Return (X, Y) of the center of cell containing provided text 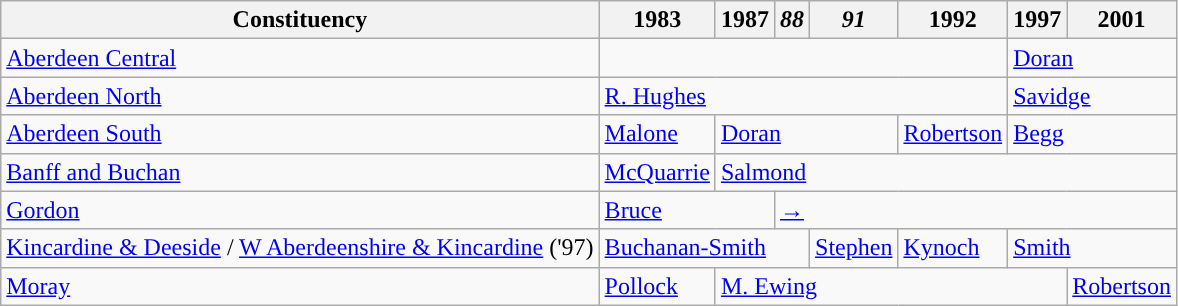
Smith (1092, 248)
91 (854, 20)
Malone (657, 134)
1992 (953, 20)
1983 (657, 20)
Stephen (854, 248)
Constituency (300, 20)
1997 (1038, 20)
R. Hughes (804, 96)
Buchanan-Smith (704, 248)
Begg (1092, 134)
Pollock (657, 286)
Moray (300, 286)
Kynoch (953, 248)
Savidge (1092, 96)
1987 (744, 20)
→ (975, 210)
Kincardine & Deeside / W Aberdeenshire & Kincardine ('97) (300, 248)
88 (792, 20)
Bruce (686, 210)
M. Ewing (890, 286)
Salmond (946, 172)
2001 (1122, 20)
Aberdeen South (300, 134)
McQuarrie (657, 172)
Gordon (300, 210)
Aberdeen North (300, 96)
Aberdeen Central (300, 58)
Banff and Buchan (300, 172)
